Capture the cell that displays the provided text and extract its (X, Y) central coordinate. 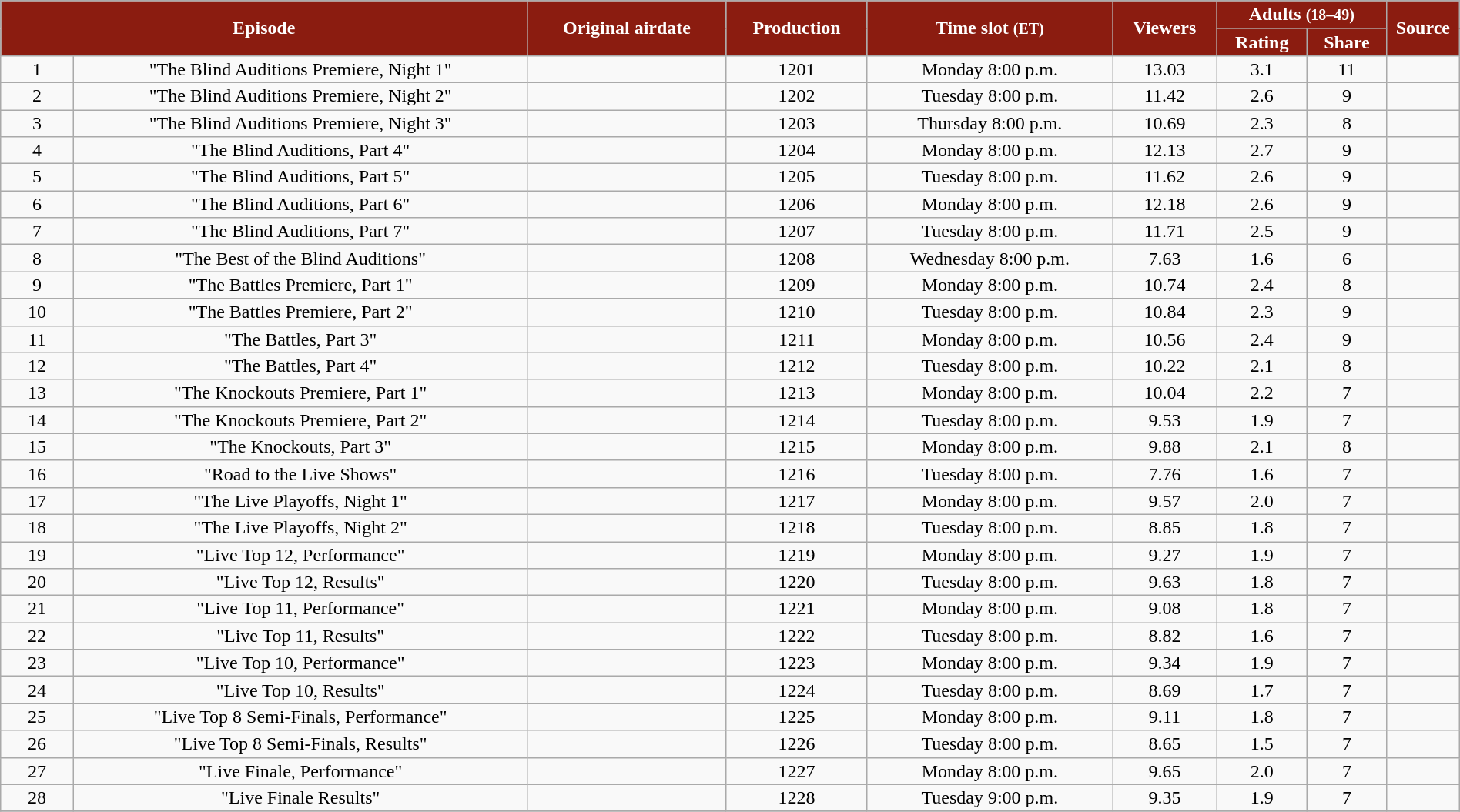
"Live Top 10, Performance" (300, 663)
10.56 (1164, 339)
24 (37, 690)
"The Battles, Part 4" (300, 366)
1211 (796, 339)
26 (37, 743)
Share (1346, 42)
13.03 (1164, 69)
10.69 (1164, 123)
Tuesday 9:00 p.m. (990, 797)
"The Knockouts Premiere, Part 2" (300, 420)
"The Blind Auditions Premiere, Night 2" (300, 95)
1228 (796, 797)
1203 (796, 123)
"Live Top 10, Results" (300, 690)
1209 (796, 285)
4 (37, 151)
"Live Finale, Performance" (300, 771)
"The Blind Auditions Premiere, Night 1" (300, 69)
"The Best of the Blind Auditions" (300, 259)
19 (37, 556)
9.35 (1164, 797)
"Live Top 11, Results" (300, 636)
1207 (796, 231)
1215 (796, 446)
1208 (796, 259)
1206 (796, 205)
1201 (796, 69)
20 (37, 582)
14 (37, 420)
"The Blind Auditions, Part 4" (300, 151)
"The Battles Premiere, Part 1" (300, 285)
25 (37, 717)
16 (37, 474)
1220 (796, 582)
1214 (796, 420)
"The Battles, Part 3" (300, 339)
Production (796, 28)
1212 (796, 366)
"The Knockouts Premiere, Part 1" (300, 393)
15 (37, 446)
10.22 (1164, 366)
1226 (796, 743)
9.27 (1164, 556)
1217 (796, 500)
1210 (796, 312)
18 (37, 528)
Thursday 8:00 p.m. (990, 123)
Wednesday 8:00 p.m. (990, 259)
Time slot (ET) (990, 28)
9.57 (1164, 500)
7.63 (1164, 259)
1222 (796, 636)
"The Blind Auditions, Part 5" (300, 177)
8.82 (1164, 636)
Viewers (1164, 28)
1218 (796, 528)
9.88 (1164, 446)
2.5 (1261, 231)
10.84 (1164, 312)
"The Blind Auditions, Part 7" (300, 231)
12.13 (1164, 151)
23 (37, 663)
11.62 (1164, 177)
12.18 (1164, 205)
9.34 (1164, 663)
"The Blind Auditions, Part 6" (300, 205)
"Live Top 11, Performance" (300, 610)
"Live Top 12, Results" (300, 582)
"Live Top 8 Semi-Finals, Results" (300, 743)
Episode (264, 28)
27 (37, 771)
"The Battles Premiere, Part 2" (300, 312)
Original airdate (627, 28)
9.11 (1164, 717)
10.74 (1164, 285)
"Live Finale Results" (300, 797)
1.7 (1261, 690)
2.7 (1261, 151)
"The Knockouts, Part 3" (300, 446)
1224 (796, 690)
1216 (796, 474)
1219 (796, 556)
9.08 (1164, 610)
8.69 (1164, 690)
11.71 (1164, 231)
Adults (18–49) (1301, 15)
9.63 (1164, 582)
1213 (796, 393)
11.42 (1164, 95)
10 (37, 312)
Source (1423, 28)
Rating (1261, 42)
"The Live Playoffs, Night 1" (300, 500)
10.04 (1164, 393)
"Road to the Live Shows" (300, 474)
1202 (796, 95)
1223 (796, 663)
1.5 (1261, 743)
22 (37, 636)
8.65 (1164, 743)
1227 (796, 771)
9.65 (1164, 771)
1204 (796, 151)
2.2 (1261, 393)
"Live Top 12, Performance" (300, 556)
2 (37, 95)
1221 (796, 610)
1205 (796, 177)
"The Live Playoffs, Night 2" (300, 528)
17 (37, 500)
1 (37, 69)
21 (37, 610)
28 (37, 797)
3.1 (1261, 69)
"The Blind Auditions Premiere, Night 3" (300, 123)
"Live Top 8 Semi-Finals, Performance" (300, 717)
8.85 (1164, 528)
12 (37, 366)
5 (37, 177)
1225 (796, 717)
3 (37, 123)
13 (37, 393)
7.76 (1164, 474)
9.53 (1164, 420)
